Find where the given text appears and provide that cell's center as [x, y] coordinate. 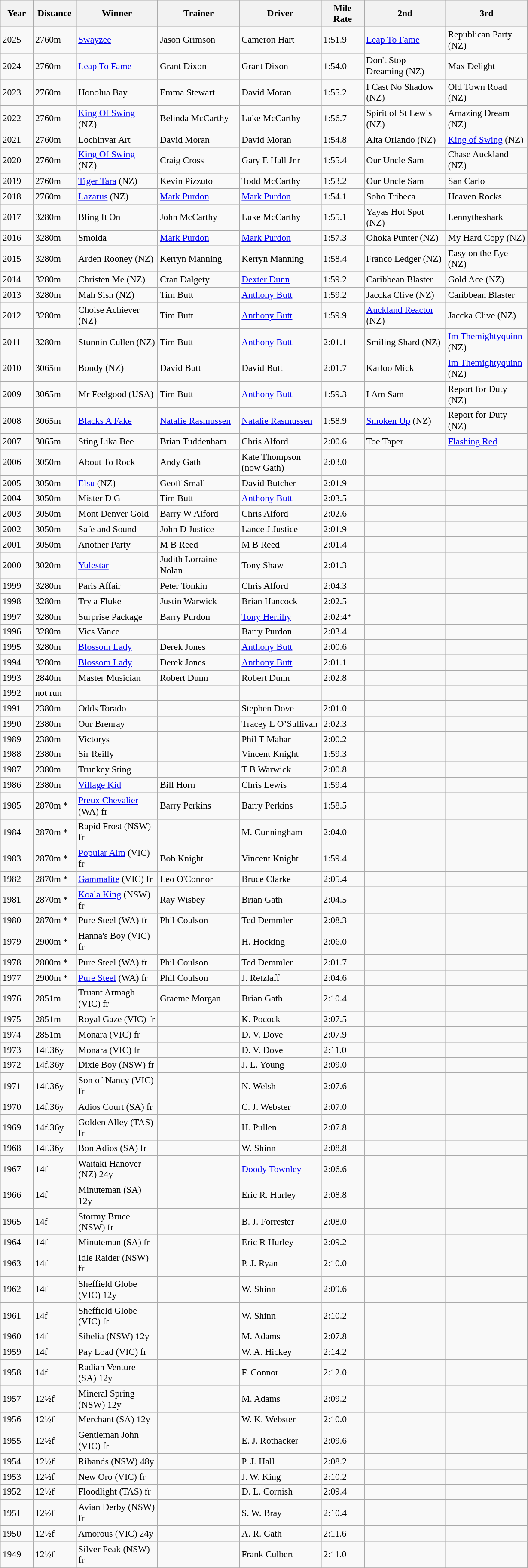
Kate Thompson (now Gath) [280, 462]
Choise Achiever (NZ) [117, 315]
2007 [17, 442]
2022 [17, 119]
1978 [17, 962]
1977 [17, 978]
1964 [17, 1243]
2025 [17, 40]
Victorys [117, 739]
1987 [17, 770]
Heaven Rocks [487, 196]
2800m * [55, 962]
Gentleman John (VIC) fr [117, 1441]
New Oro (VIC) fr [117, 1477]
Spirit of St Lewis (NZ) [405, 119]
2:08.0 [342, 1222]
J. L. Young [280, 1065]
Smoken Up (NZ) [405, 420]
1972 [17, 1065]
2:06.0 [342, 941]
W. A. Hickey [280, 1352]
Brian Hancock [280, 601]
Tony Herlihy [280, 617]
Ribands (NSW) 48y [117, 1461]
Yulestar [117, 565]
Easy on the Eye (NZ) [487, 259]
1965 [17, 1222]
Andy Gath [198, 462]
1970 [17, 1107]
Trunkey Sting [117, 770]
2020 [17, 160]
2:01.4 [342, 545]
1953 [17, 1477]
2017 [17, 217]
1969 [17, 1128]
1989 [17, 739]
2016 [17, 238]
2:04.5 [342, 900]
Sibelia (NSW) 12y [117, 1337]
Chase Auckland (NZ) [487, 160]
1:54.0 [342, 66]
Our Brenray [117, 724]
2:07.5 [342, 1020]
2021 [17, 140]
1959 [17, 1352]
2019 [17, 181]
Truant Armagh (VIC) fr [117, 998]
Mineral Spring (NSW) 12y [117, 1399]
Idle Raider (NSW) fr [117, 1264]
Elsu (NZ) [117, 483]
1996 [17, 632]
Chris Lewis [280, 785]
Driver [280, 14]
Avian Derby (NSW) fr [117, 1513]
David Butcher [280, 483]
2000 [17, 565]
1960 [17, 1337]
Amorous (VIC) 24y [117, 1534]
2018 [17, 196]
King of Swing (NZ) [487, 140]
Radian Venture (SA) 12y [117, 1373]
Try a Fluke [117, 601]
1990 [17, 724]
2:03.4 [342, 632]
1956 [17, 1420]
Blacks A Fake [117, 420]
P. J. Ryan [280, 1264]
Tiger Tara (NZ) [117, 181]
1952 [17, 1492]
Judith Lorraine Nolan [198, 565]
B. J. Forrester [280, 1222]
Odds Torado [117, 709]
2:02.3 [342, 724]
Justin Warwick [198, 601]
1979 [17, 941]
1988 [17, 754]
1974 [17, 1035]
1958 [17, 1373]
1949 [17, 1554]
2:09.4 [342, 1492]
A. R. Gath [280, 1534]
2013 [17, 295]
2:12.0 [342, 1373]
2002 [17, 529]
John McCarthy [198, 217]
Gary E Hall Jnr [280, 160]
1995 [17, 647]
Hanna's Boy (VIC) fr [117, 941]
N. Welsh [280, 1086]
E. J. Rothacker [280, 1441]
1980 [17, 921]
Floodlight (TAS) fr [117, 1492]
Emma Stewart [198, 93]
1968 [17, 1148]
D. L. Cornish [280, 1492]
2:04.0 [342, 832]
1999 [17, 586]
Bruce Clarke [280, 879]
Year [17, 14]
1998 [17, 601]
Another Party [117, 545]
H. Pullen [280, 1128]
2003 [17, 514]
Bondy (NZ) [117, 368]
Bill Horn [198, 785]
2:02.5 [342, 601]
2:14.2 [342, 1352]
1967 [17, 1169]
Bling It On [117, 217]
2:04.3 [342, 586]
Sheffield Globe (VIC) 12y [117, 1289]
2:05.4 [342, 879]
Todd McCarthy [280, 181]
Mr Feelgood (USA) [117, 395]
Trainer [198, 14]
2010 [17, 368]
Preux Chevalier (WA) fr [117, 805]
Swayzee [117, 40]
Phil T Mahar [280, 739]
Tony Shaw [280, 565]
Winner [117, 14]
1962 [17, 1289]
Koala King (NSW) fr [117, 900]
2023 [17, 93]
Honolua Bay [117, 93]
Franco Ledger (NZ) [405, 259]
Amazing Dream (NZ) [487, 119]
Max Delight [487, 66]
Flashing Red [487, 442]
2nd [405, 14]
Eric R. Hurley [280, 1196]
Golden Alley (TAS) fr [117, 1128]
2012 [17, 315]
1:56.7 [342, 119]
1981 [17, 900]
Minuteman (SA) fr [117, 1243]
Soho Tribeca [405, 196]
Dexter Dunn [280, 280]
1986 [17, 785]
My Hard Copy (NZ) [487, 238]
Royal Gaze (VIC) fr [117, 1020]
2008 [17, 420]
Pay Load (VIC) fr [117, 1352]
2:01.0 [342, 709]
1994 [17, 663]
2:03.5 [342, 499]
Ohoka Punter (NZ) [405, 238]
2006 [17, 462]
Arden Rooney (NZ) [117, 259]
Stormy Bruce (NSW) fr [117, 1222]
1957 [17, 1399]
Belinda McCarthy [198, 119]
Vics Vance [117, 632]
Lennytheshark [487, 217]
Son of Nancy (VIC) fr [117, 1086]
Stephen Dove [280, 709]
Christen Me (NZ) [117, 280]
Doody Townley [280, 1169]
1:51.9 [342, 40]
2001 [17, 545]
2004 [17, 499]
3rd [487, 14]
2015 [17, 259]
1950 [17, 1534]
Craig Cross [198, 160]
Mile Rate [342, 14]
2:00.2 [342, 739]
Mont Denver Gold [117, 514]
1993 [17, 678]
1:54.1 [342, 196]
1954 [17, 1461]
Adios Court (SA) fr [117, 1107]
Frank Culbert [280, 1554]
Waitaki Hanover (NZ) 24y [117, 1169]
2024 [17, 66]
Rapid Frost (NSW) fr [117, 832]
2:02.6 [342, 514]
Bob Knight [198, 859]
1955 [17, 1441]
2840m [55, 678]
San Carlo [487, 181]
J. Retzlaff [280, 978]
Brian Tuddenham [198, 442]
T B Warwick [280, 770]
2:11.6 [342, 1534]
2:01.3 [342, 565]
1951 [17, 1513]
2:07.6 [342, 1086]
Paris Affair [117, 586]
Old Town Road (NZ) [487, 93]
1:58.4 [342, 259]
1975 [17, 1020]
About To Rock [117, 462]
1982 [17, 879]
1976 [17, 998]
Gammalite (VIC) fr [117, 879]
C. J. Webster [280, 1107]
2:09.0 [342, 1065]
J. W. King [280, 1477]
1997 [17, 617]
2:02:4* [342, 617]
Toe Taper [405, 442]
Sir Reilly [117, 754]
I Am Sam [405, 395]
Smolda [117, 238]
Cameron Hart [280, 40]
1971 [17, 1086]
2011 [17, 342]
Alta Orlando (NZ) [405, 140]
Don't Stop Dreaming (NZ) [405, 66]
Merchant (SA) 12y [117, 1420]
W. K. Webster [280, 1420]
Popular Alm (VIC) fr [117, 859]
1963 [17, 1264]
1983 [17, 859]
2014 [17, 280]
Safe and Sound [117, 529]
Sting Lika Bee [117, 442]
F. Connor [280, 1373]
Republican Party (NZ) [487, 40]
Graeme Morgan [198, 998]
1984 [17, 832]
2:08.3 [342, 921]
Karloo Mick [405, 368]
I Cast No Shadow (NZ) [405, 93]
H. Hocking [280, 941]
Yayas Hot Spot (NZ) [405, 217]
Auckland Reactor (NZ) [405, 315]
Mah Sish (NZ) [117, 295]
Tracey L O’Sullivan [280, 724]
2009 [17, 395]
2:07.9 [342, 1035]
Distance [55, 14]
Smiling Shard (NZ) [405, 342]
1985 [17, 805]
Silver Peak (NSW) fr [117, 1554]
M. Cunningham [280, 832]
Bon Adios (SA) fr [117, 1148]
Dixie Boy (NSW) fr [117, 1065]
1:59.9 [342, 315]
1:55.2 [342, 93]
Village Kid [117, 785]
not run [55, 693]
1:53.2 [342, 181]
P. J. Hall [280, 1461]
Geoff Small [198, 483]
2:06.6 [342, 1169]
Barry W Alford [198, 514]
2005 [17, 483]
1:58.9 [342, 420]
Leo O'Connor [198, 879]
2:04.6 [342, 978]
2:02.8 [342, 678]
1992 [17, 693]
Peter Tonkin [198, 586]
Sheffield Globe (VIC) fr [117, 1316]
1973 [17, 1050]
1966 [17, 1196]
1:54.8 [342, 140]
Ray Wisbey [198, 900]
1:55.1 [342, 217]
3020m [55, 565]
2:08.2 [342, 1461]
Lazarus (NZ) [117, 196]
1:55.4 [342, 160]
2:00.8 [342, 770]
2:07.0 [342, 1107]
1961 [17, 1316]
1991 [17, 709]
K. Pocock [280, 1020]
Kevin Pizzuto [198, 181]
Lochinvar Art [117, 140]
Mister D G [117, 499]
Lance J Justice [280, 529]
S. W. Bray [280, 1513]
1:58.5 [342, 805]
Surprise Package [117, 617]
Eric R Hurley [280, 1243]
Gold Ace (NZ) [487, 280]
Minuteman (SA) 12y [117, 1196]
John D Justice [198, 529]
1:57.3 [342, 238]
Master Musician [117, 678]
2:03.0 [342, 462]
Jason Grimson [198, 40]
Cran Dalgety [198, 280]
Stunnin Cullen (NZ) [117, 342]
